Return [X, Y] of the center of cell containing provided text 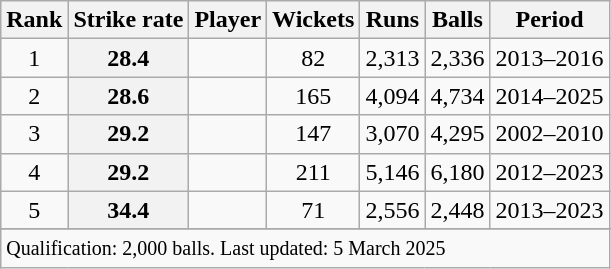
165 [314, 96]
34.4 [128, 210]
Player [228, 20]
82 [314, 58]
Wickets [314, 20]
28.4 [128, 58]
4 [34, 172]
Runs [392, 20]
2002–2010 [550, 134]
2014–2025 [550, 96]
3,070 [392, 134]
2,448 [458, 210]
4,295 [458, 134]
2013–2016 [550, 58]
4,734 [458, 96]
4,094 [392, 96]
Rank [34, 20]
5,146 [392, 172]
71 [314, 210]
Period [550, 20]
211 [314, 172]
1 [34, 58]
2,336 [458, 58]
2,556 [392, 210]
147 [314, 134]
6,180 [458, 172]
2012–2023 [550, 172]
Balls [458, 20]
2 [34, 96]
28.6 [128, 96]
Qualification: 2,000 balls. Last updated: 5 March 2025 [305, 248]
2,313 [392, 58]
Strike rate [128, 20]
5 [34, 210]
2013–2023 [550, 210]
3 [34, 134]
